Capture the cell that displays the provided text and extract its (x, y) central coordinate. 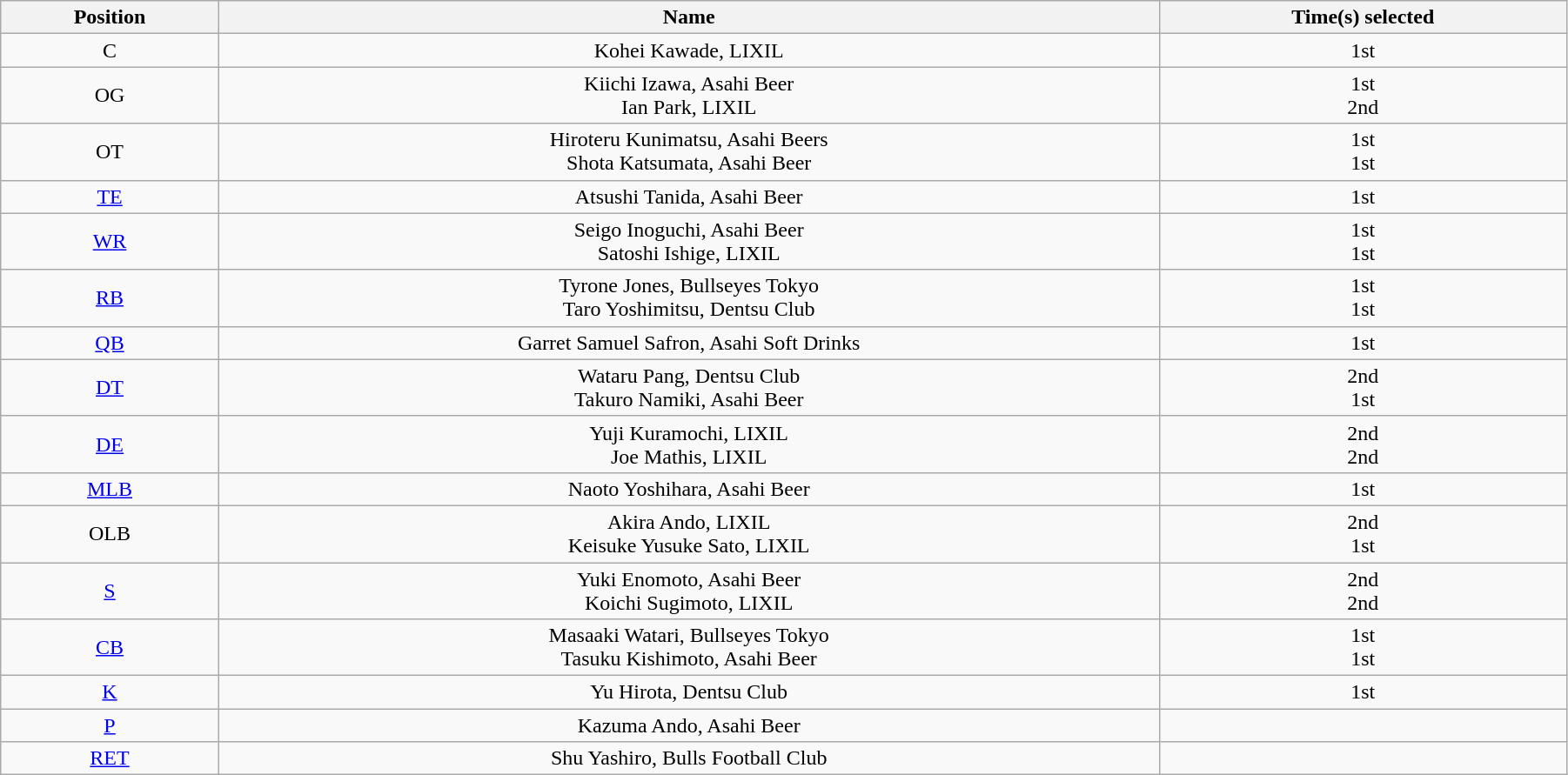
Wataru Pang, Dentsu ClubTakuro Namiki, Asahi Beer (689, 388)
CB (110, 647)
Atsushi Tanida, Asahi Beer (689, 197)
Tyrone Jones, Bullseyes TokyoTaro Yoshimitsu, Dentsu Club (689, 297)
Yuji Kuramochi, LIXILJoe Mathis, LIXIL (689, 444)
QB (110, 343)
Garret Samuel Safron, Asahi Soft Drinks (689, 343)
Kazuma Ando, Asahi Beer (689, 725)
Kohei Kawade, LIXIL (689, 50)
RET (110, 758)
Shu Yashiro, Bulls Football Club (689, 758)
Name (689, 17)
Naoto Yoshihara, Asahi Beer (689, 489)
OLB (110, 534)
RB (110, 297)
Yu Hirota, Dentsu Club (689, 692)
OT (110, 151)
TE (110, 197)
Yuki Enomoto, Asahi BeerKoichi Sugimoto, LIXIL (689, 590)
C (110, 50)
DE (110, 444)
Masaaki Watari, Bullseyes TokyoTasuku Kishimoto, Asahi Beer (689, 647)
OG (110, 96)
Position (110, 17)
Seigo Inoguchi, Asahi BeerSatoshi Ishige, LIXIL (689, 242)
Time(s) selected (1363, 17)
P (110, 725)
1st2nd (1363, 96)
S (110, 590)
MLB (110, 489)
Akira Ando, LIXILKeisuke Yusuke Sato, LIXIL (689, 534)
DT (110, 388)
K (110, 692)
Kiichi Izawa, Asahi BeerIan Park, LIXIL (689, 96)
Hiroteru Kunimatsu, Asahi BeersShota Katsumata, Asahi Beer (689, 151)
WR (110, 242)
